For the text-containing cell, return its midpoint in (X, Y) coordinate format. 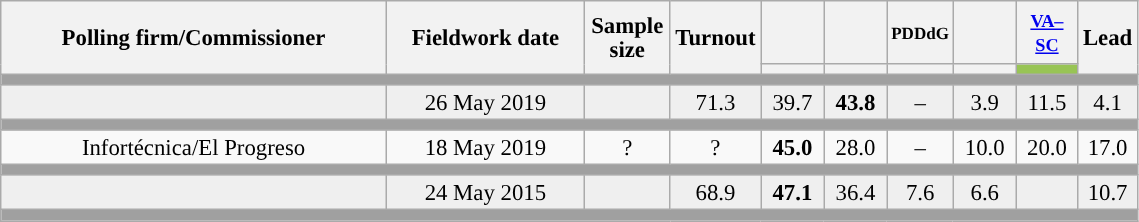
VA–SC (1046, 32)
6.6 (984, 194)
Turnout (716, 38)
28.0 (856, 148)
17.0 (1108, 148)
Infortécnica/El Progreso (194, 148)
18 May 2019 (485, 148)
47.1 (792, 194)
10.0 (984, 148)
36.4 (856, 194)
24 May 2015 (485, 194)
10.7 (1108, 194)
20.0 (1046, 148)
Lead (1108, 38)
11.5 (1046, 102)
Polling firm/Commissioner (194, 38)
26 May 2019 (485, 102)
4.1 (1108, 102)
39.7 (792, 102)
45.0 (792, 148)
43.8 (856, 102)
68.9 (716, 194)
71.3 (716, 102)
PDDdG (920, 32)
Sample size (627, 38)
7.6 (920, 194)
3.9 (984, 102)
Fieldwork date (485, 38)
